Determine the (X, Y) coordinate at the center of the cell enclosing the given text.  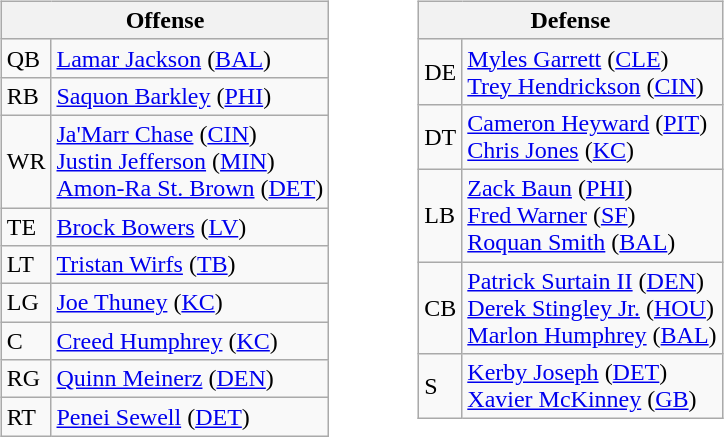
WR (26, 161)
S (440, 386)
Tristan Wirfs (TB) (190, 265)
Penei Sewell (DET) (190, 417)
QB (26, 58)
Defense (570, 20)
C (26, 341)
LB (440, 215)
Brock Bowers (LV) (190, 227)
LG (26, 303)
RT (26, 417)
Ja'Marr Chase (CIN)Justin Jefferson (MIN)Amon-Ra St. Brown (DET) (190, 161)
Creed Humphrey (KC) (190, 341)
Zack Baun (PHI)Fred Warner (SF)Roquan Smith (BAL) (592, 215)
TE (26, 227)
Myles Garrett (CLE)Trey Hendrickson (CIN) (592, 72)
Offense (164, 20)
Patrick Surtain II (DEN)Derek Stingley Jr. (HOU)Marlon Humphrey (BAL) (592, 308)
DT (440, 136)
Joe Thuney (KC) (190, 303)
Saquon Barkley (PHI) (190, 96)
Quinn Meinerz (DEN) (190, 379)
LT (26, 265)
DE (440, 72)
Lamar Jackson (BAL) (190, 58)
CB (440, 308)
Cameron Heyward (PIT)Chris Jones (KC) (592, 136)
RB (26, 96)
RG (26, 379)
Kerby Joseph (DET)Xavier McKinney (GB) (592, 386)
